Locate the cell with the specified text and output its (X, Y) center coordinate. 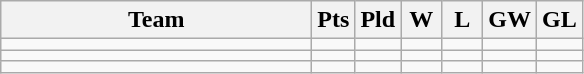
Team (156, 20)
Pld (378, 20)
L (462, 20)
Pts (334, 20)
GW (510, 20)
W (422, 20)
GL (559, 20)
